Scan for the cell matching the given text and deliver its (x, y) coordinate at center. 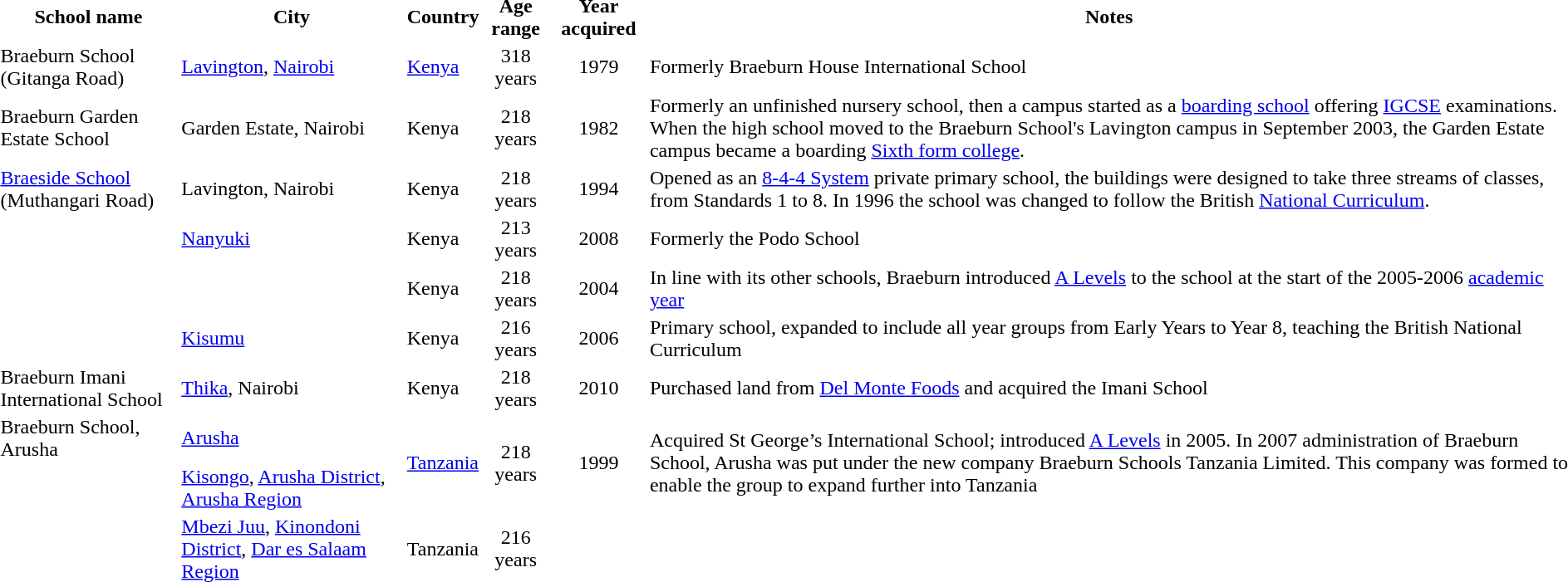
Garden Estate, Nairobi (292, 128)
1994 (598, 189)
Kisumu (292, 339)
213 years (515, 239)
1999 (598, 463)
2004 (598, 289)
Arusha (292, 438)
1982 (598, 128)
Tanzania (443, 463)
Nanyuki (292, 239)
2010 (598, 389)
1979 (598, 66)
318 years (515, 66)
216 years (515, 339)
Kisongo, Arusha District, Arusha Region (292, 488)
2008 (598, 239)
2006 (598, 339)
Thika, Nairobi (292, 389)
